Output the (x, y) coordinate of the center of the cell containing the given text.  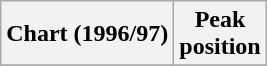
Chart (1996/97) (88, 34)
Peakposition (220, 34)
